Return [x, y] of the center of cell containing provided text 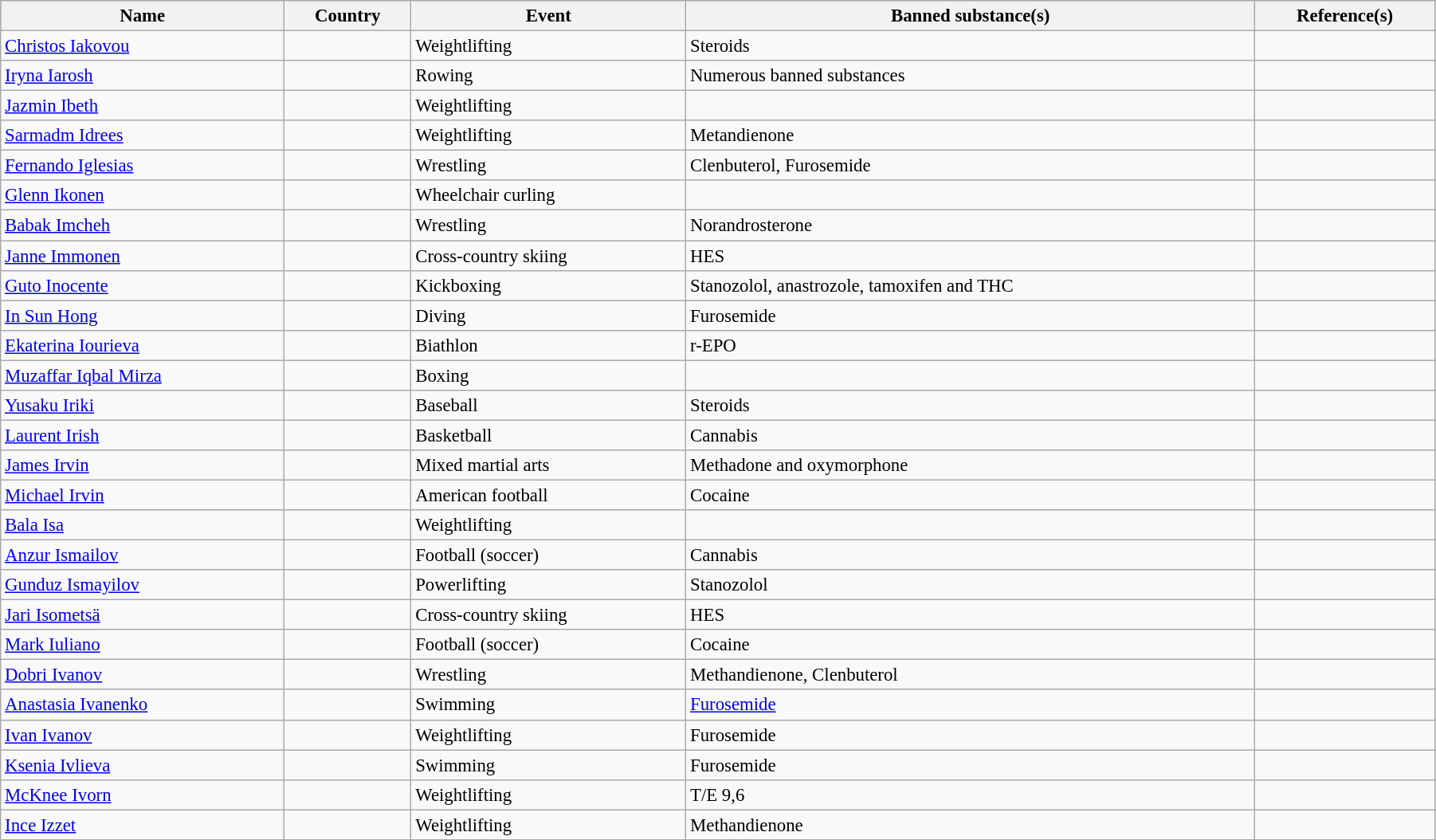
Janne Immonen [143, 256]
Anzur Ismailov [143, 555]
Jari Isometsä [143, 615]
Biathlon [548, 345]
Babak Imcheh [143, 226]
Glenn Ikonen [143, 195]
Michael Irvin [143, 495]
Norandrosterone [971, 226]
Wheelchair curling [548, 195]
Event [548, 16]
Methandienone, Clenbuterol [971, 675]
Ivan Ivanov [143, 735]
Methadone and oxymorphone [971, 465]
Sarmadm Idrees [143, 135]
Rowing [548, 76]
McKnee Ivorn [143, 795]
Diving [548, 316]
Gunduz Ismayilov [143, 585]
Boxing [548, 375]
Country [347, 16]
Fernando Iglesias [143, 166]
Anastasia Ivanenko [143, 705]
Powerlifting [548, 585]
Name [143, 16]
Guto Inocente [143, 285]
Christos Iakovou [143, 46]
Clenbuterol, Furosemide [971, 166]
Baseball [548, 406]
Laurent Irish [143, 435]
Jazmin Ibeth [143, 106]
Mark Iuliano [143, 645]
Ekaterina Iourieva [143, 345]
Stanozolol, anastrozole, tamoxifen and THC [971, 285]
Dobri Ivanov [143, 675]
Kickboxing [548, 285]
In Sun Hong [143, 316]
Banned substance(s) [971, 16]
Yusaku Iriki [143, 406]
James Irvin [143, 465]
Numerous banned substances [971, 76]
Ksenia Ivlieva [143, 765]
Basketball [548, 435]
Stanozolol [971, 585]
Iryna Iarosh [143, 76]
Methandienone [971, 825]
Ince Izzet [143, 825]
Bala Isa [143, 525]
Muzaffar Iqbal Mirza [143, 375]
r-EPO [971, 345]
T/E 9,6 [971, 795]
Metandienone [971, 135]
Mixed martial arts [548, 465]
Reference(s) [1345, 16]
American football [548, 495]
